Determine the [X, Y] coordinate at the center of the cell enclosing the given text.  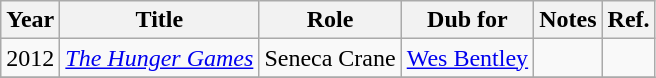
Year [30, 20]
2012 [30, 58]
Title [160, 20]
Ref. [628, 20]
Wes Bentley [467, 58]
The Hunger Games [160, 58]
Dub for [467, 20]
Role [330, 20]
Notes [568, 20]
Seneca Crane [330, 58]
